Locate the cell with the specified text and output its [x, y] center coordinate. 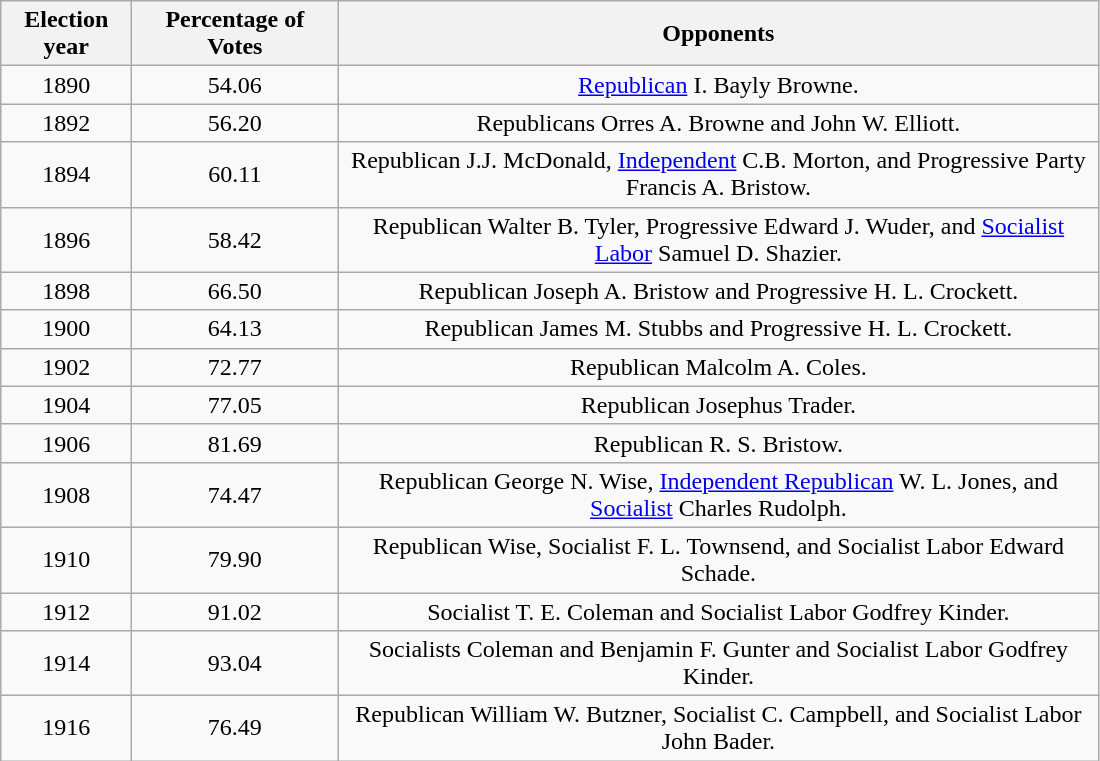
Socialist T. E. Coleman and Socialist Labor Godfrey Kinder. [718, 611]
76.49 [235, 728]
Republican Walter B. Tyler, Progressive Edward J. Wuder, and Socialist Labor Samuel D. Shazier. [718, 240]
Republican Wise, Socialist F. L. Townsend, and Socialist Labor Edward Schade. [718, 560]
79.90 [235, 560]
54.06 [235, 85]
Republican R. S. Bristow. [718, 443]
1916 [66, 728]
1896 [66, 240]
56.20 [235, 123]
Republican Malcolm A. Coles. [718, 367]
60.11 [235, 174]
66.50 [235, 291]
1912 [66, 611]
1906 [66, 443]
Percentage of Votes [235, 34]
1900 [66, 329]
72.77 [235, 367]
1904 [66, 405]
1914 [66, 664]
1910 [66, 560]
74.47 [235, 494]
Republicans Orres A. Browne and John W. Elliott. [718, 123]
1892 [66, 123]
58.42 [235, 240]
Republican William W. Butzner, Socialist C. Campbell, and Socialist Labor John Bader. [718, 728]
1908 [66, 494]
Socialists Coleman and Benjamin F. Gunter and Socialist Labor Godfrey Kinder. [718, 664]
64.13 [235, 329]
1902 [66, 367]
Republican James M. Stubbs and Progressive H. L. Crockett. [718, 329]
81.69 [235, 443]
93.04 [235, 664]
Republican J.J. McDonald, Independent C.B. Morton, and Progressive Party Francis A. Bristow. [718, 174]
77.05 [235, 405]
91.02 [235, 611]
Republican George N. Wise, Independent Republican W. L. Jones, and Socialist Charles Rudolph. [718, 494]
1894 [66, 174]
Election year [66, 34]
1898 [66, 291]
Republican I. Bayly Browne. [718, 85]
Republican Joseph A. Bristow and Progressive H. L. Crockett. [718, 291]
1890 [66, 85]
Opponents [718, 34]
Republican Josephus Trader. [718, 405]
